Extract the [x, y] coordinate from the center of the cell holding the provided text.  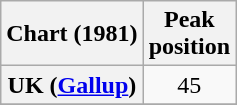
45 [189, 85]
Chart (1981) [72, 34]
UK (Gallup) [72, 85]
Peakposition [189, 34]
